For the text-containing cell, return its midpoint in [X, Y] coordinate format. 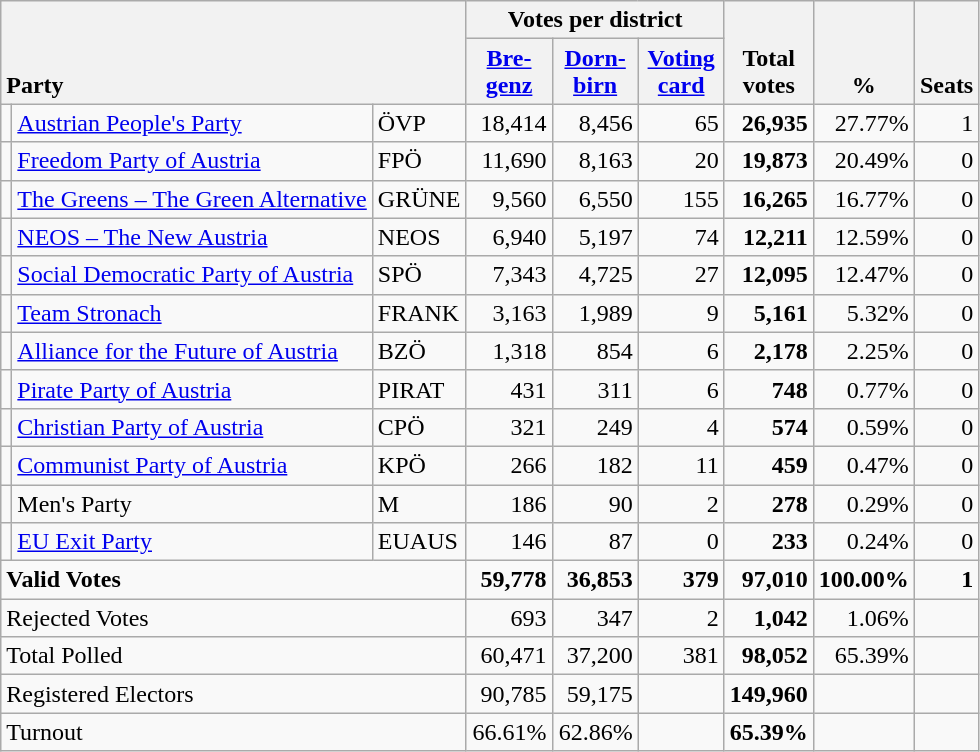
M [419, 503]
379 [681, 580]
186 [509, 503]
Seats [946, 52]
Rejected Votes [234, 618]
Freedom Party of Austria [192, 161]
Pirate Party of Austria [192, 389]
12,095 [768, 275]
12.59% [864, 237]
NEOS – The New Austria [192, 237]
27.77% [864, 123]
2.25% [864, 351]
5,197 [595, 237]
66.61% [509, 732]
90,785 [509, 694]
233 [768, 542]
5.32% [864, 313]
FPÖ [419, 161]
26,935 [768, 123]
6,550 [595, 199]
74 [681, 237]
GRÜNE [419, 199]
ÖVP [419, 123]
5,161 [768, 313]
Communist Party of Austria [192, 465]
Alliance for the Future of Austria [192, 351]
FRANK [419, 313]
321 [509, 427]
9 [681, 313]
20.49% [864, 161]
Votingcard [681, 72]
Valid Votes [234, 580]
Bre-genz [509, 72]
Totalvotes [768, 52]
36,853 [595, 580]
1.06% [864, 618]
11,690 [509, 161]
62.86% [595, 732]
0.29% [864, 503]
748 [768, 389]
NEOS [419, 237]
37,200 [595, 656]
98,052 [768, 656]
0.77% [864, 389]
Dorn-birn [595, 72]
1,318 [509, 351]
431 [509, 389]
SPÖ [419, 275]
149,960 [768, 694]
Turnout [234, 732]
16.77% [864, 199]
278 [768, 503]
90 [595, 503]
0.59% [864, 427]
0.47% [864, 465]
65 [681, 123]
20 [681, 161]
Team Stronach [192, 313]
0.24% [864, 542]
% [864, 52]
266 [509, 465]
4 [681, 427]
KPÖ [419, 465]
3,163 [509, 313]
27 [681, 275]
12.47% [864, 275]
311 [595, 389]
146 [509, 542]
574 [768, 427]
249 [595, 427]
18,414 [509, 123]
8,163 [595, 161]
60,471 [509, 656]
19,873 [768, 161]
PIRAT [419, 389]
The Greens – The Green Alternative [192, 199]
347 [595, 618]
459 [768, 465]
Christian Party of Austria [192, 427]
8,456 [595, 123]
Social Democratic Party of Austria [192, 275]
Total Polled [234, 656]
155 [681, 199]
693 [509, 618]
381 [681, 656]
59,778 [509, 580]
Party [234, 52]
Votes per district [595, 20]
6,940 [509, 237]
854 [595, 351]
182 [595, 465]
100.00% [864, 580]
Men's Party [192, 503]
BZÖ [419, 351]
7,343 [509, 275]
EUAUS [419, 542]
4,725 [595, 275]
CPÖ [419, 427]
59,175 [595, 694]
Austrian People's Party [192, 123]
12,211 [768, 237]
97,010 [768, 580]
11 [681, 465]
87 [595, 542]
EU Exit Party [192, 542]
1,042 [768, 618]
16,265 [768, 199]
1,989 [595, 313]
2,178 [768, 351]
9,560 [509, 199]
Registered Electors [234, 694]
